Scan for the cell matching the given text and deliver its [X, Y] coordinate at center. 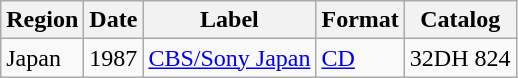
Catalog [460, 20]
32DH 824 [460, 58]
Region [42, 20]
Date [114, 20]
CD [360, 58]
Format [360, 20]
Japan [42, 58]
CBS/Sony Japan [230, 58]
Label [230, 20]
1987 [114, 58]
